Determine the (x, y) coordinate at the center of the cell enclosing the given text.  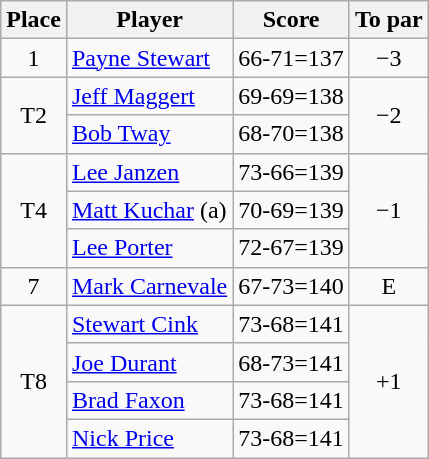
−1 (388, 210)
Player (149, 20)
Place (34, 20)
T2 (34, 115)
−2 (388, 115)
70-69=139 (292, 210)
Bob Tway (149, 134)
69-69=138 (292, 96)
Lee Porter (149, 248)
T4 (34, 210)
68-70=138 (292, 134)
73-66=139 (292, 172)
Joe Durant (149, 362)
Nick Price (149, 438)
Jeff Maggert (149, 96)
T8 (34, 381)
1 (34, 58)
−3 (388, 58)
Score (292, 20)
7 (34, 286)
Matt Kuchar (a) (149, 210)
Brad Faxon (149, 400)
68-73=141 (292, 362)
66-71=137 (292, 58)
72-67=139 (292, 248)
+1 (388, 381)
67-73=140 (292, 286)
To par (388, 20)
Lee Janzen (149, 172)
Mark Carnevale (149, 286)
E (388, 286)
Payne Stewart (149, 58)
Stewart Cink (149, 324)
